Determine the [X, Y] coordinate at the center of the cell enclosing the given text.  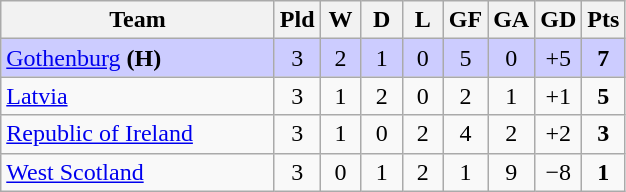
7 [604, 58]
GA [512, 20]
+5 [558, 58]
Pts [604, 20]
GF [465, 20]
Republic of Ireland [138, 134]
Pld [297, 20]
GD [558, 20]
Gothenburg (H) [138, 58]
West Scotland [138, 172]
L [422, 20]
−8 [558, 172]
9 [512, 172]
+1 [558, 96]
D [382, 20]
Team [138, 20]
Latvia [138, 96]
4 [465, 134]
+2 [558, 134]
W [340, 20]
